From the cell containing the given text, extract its center point as [X, Y] coordinate. 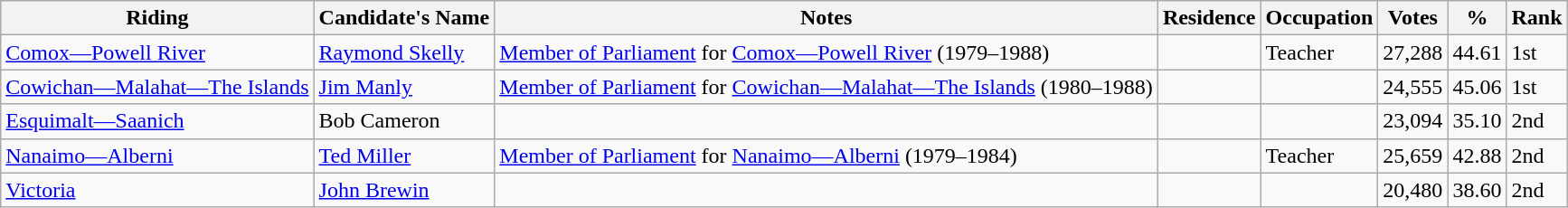
Raymond Skelly [404, 52]
Cowichan—Malahat—The Islands [157, 87]
Member of Parliament for Nanaimo—Alberni (1979–1984) [827, 156]
45.06 [1478, 87]
24,555 [1412, 87]
Candidate's Name [404, 18]
Esquimalt—Saanich [157, 121]
Rank [1537, 18]
Notes [827, 18]
Occupation [1319, 18]
35.10 [1478, 121]
John Brewin [404, 190]
42.88 [1478, 156]
Victoria [157, 190]
23,094 [1412, 121]
Jim Manly [404, 87]
27,288 [1412, 52]
38.60 [1478, 190]
Member of Parliament for Comox—Powell River (1979–1988) [827, 52]
Comox—Powell River [157, 52]
% [1478, 18]
Bob Cameron [404, 121]
25,659 [1412, 156]
Riding [157, 18]
Member of Parliament for Cowichan—Malahat—The Islands (1980–1988) [827, 87]
Residence [1209, 18]
20,480 [1412, 190]
Votes [1412, 18]
Ted Miller [404, 156]
44.61 [1478, 52]
Nanaimo—Alberni [157, 156]
